Search for the cell housing the specified text and yield its (X, Y) center coordinate. 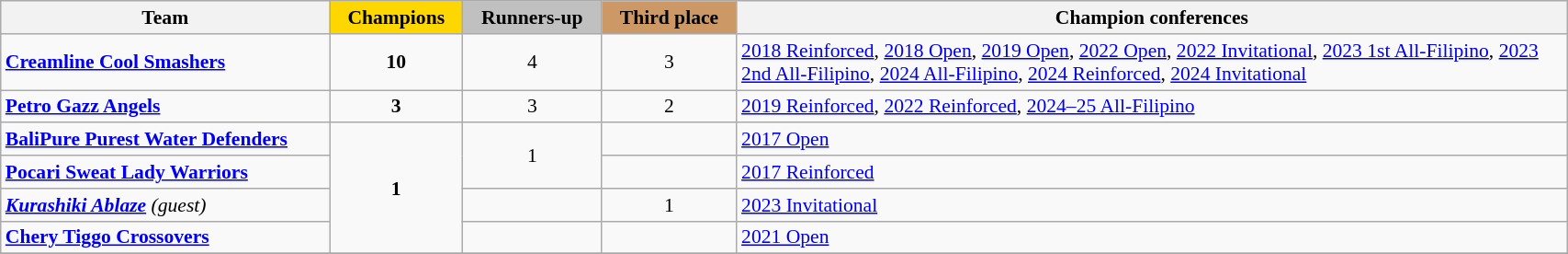
Champions (397, 17)
2 (669, 107)
2021 Open (1152, 237)
Creamline Cool Smashers (165, 63)
Third place (669, 17)
Team (165, 17)
Chery Tiggo Crossovers (165, 237)
2019 Reinforced, 2022 Reinforced, 2024–25 All-Filipino (1152, 107)
Kurashiki Ablaze (guest) (165, 205)
Runners-up (533, 17)
Pocari Sweat Lady Warriors (165, 172)
2017 Reinforced (1152, 172)
2017 Open (1152, 140)
Champion conferences (1152, 17)
2023 Invitational (1152, 205)
4 (533, 63)
10 (397, 63)
Petro Gazz Angels (165, 107)
BaliPure Purest Water Defenders (165, 140)
